Search for the cell housing the specified text and yield its [X, Y] center coordinate. 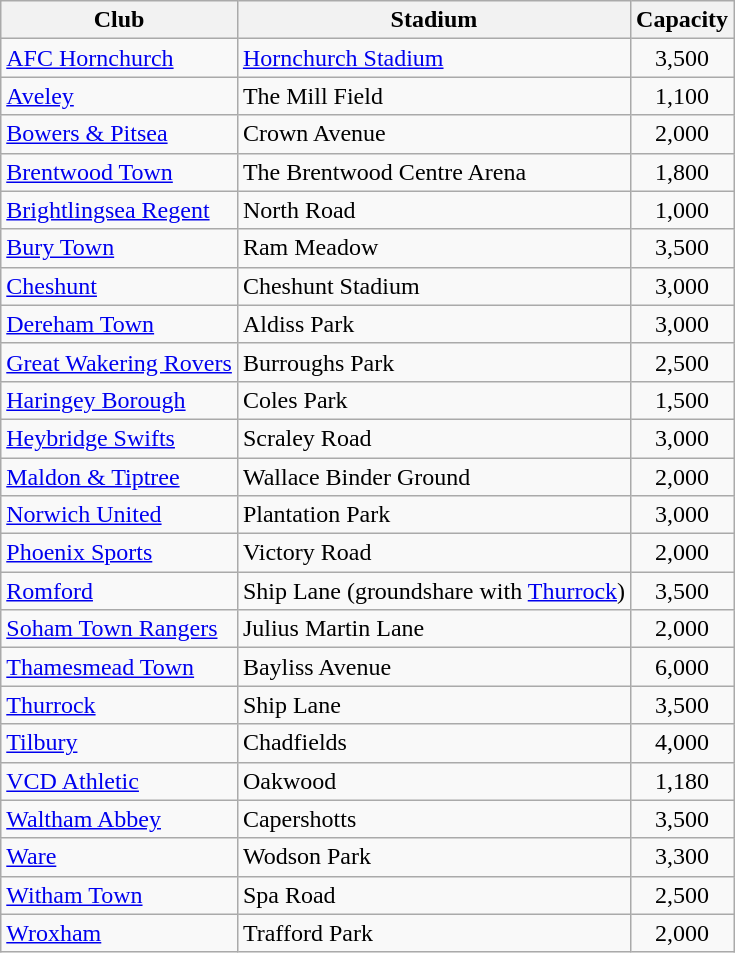
1,500 [682, 400]
Tilbury [120, 743]
Capacity [682, 20]
Capershotts [434, 819]
Haringey Borough [120, 400]
Ship Lane [434, 705]
Cheshunt Stadium [434, 286]
Aveley [120, 96]
Hornchurch Stadium [434, 58]
Thamesmead Town [120, 667]
Dereham Town [120, 324]
Bury Town [120, 248]
Bowers & Pitsea [120, 134]
Club [120, 20]
Witham Town [120, 895]
Cheshunt [120, 286]
The Mill Field [434, 96]
1,180 [682, 781]
Victory Road [434, 553]
Thurrock [120, 705]
Stadium [434, 20]
Wallace Binder Ground [434, 477]
Great Wakering Rovers [120, 362]
Coles Park [434, 400]
Norwich United [120, 515]
Plantation Park [434, 515]
Burroughs Park [434, 362]
AFC Hornchurch [120, 58]
Oakwood [434, 781]
Brentwood Town [120, 172]
1,800 [682, 172]
Maldon & Tiptree [120, 477]
Waltham Abbey [120, 819]
VCD Athletic [120, 781]
1,000 [682, 210]
Ship Lane (groundshare with Thurrock) [434, 591]
North Road [434, 210]
1,100 [682, 96]
Chadfields [434, 743]
Spa Road [434, 895]
Wodson Park [434, 857]
Soham Town Rangers [120, 629]
Brightlingsea Regent [120, 210]
Scraley Road [434, 438]
Wroxham [120, 933]
6,000 [682, 667]
Crown Avenue [434, 134]
Trafford Park [434, 933]
Ware [120, 857]
The Brentwood Centre Arena [434, 172]
Ram Meadow [434, 248]
Phoenix Sports [120, 553]
Heybridge Swifts [120, 438]
Julius Martin Lane [434, 629]
4,000 [682, 743]
Romford [120, 591]
Bayliss Avenue [434, 667]
3,300 [682, 857]
Aldiss Park [434, 324]
